Identify which cell holds the provided text, then report its (X, Y) central coordinate. 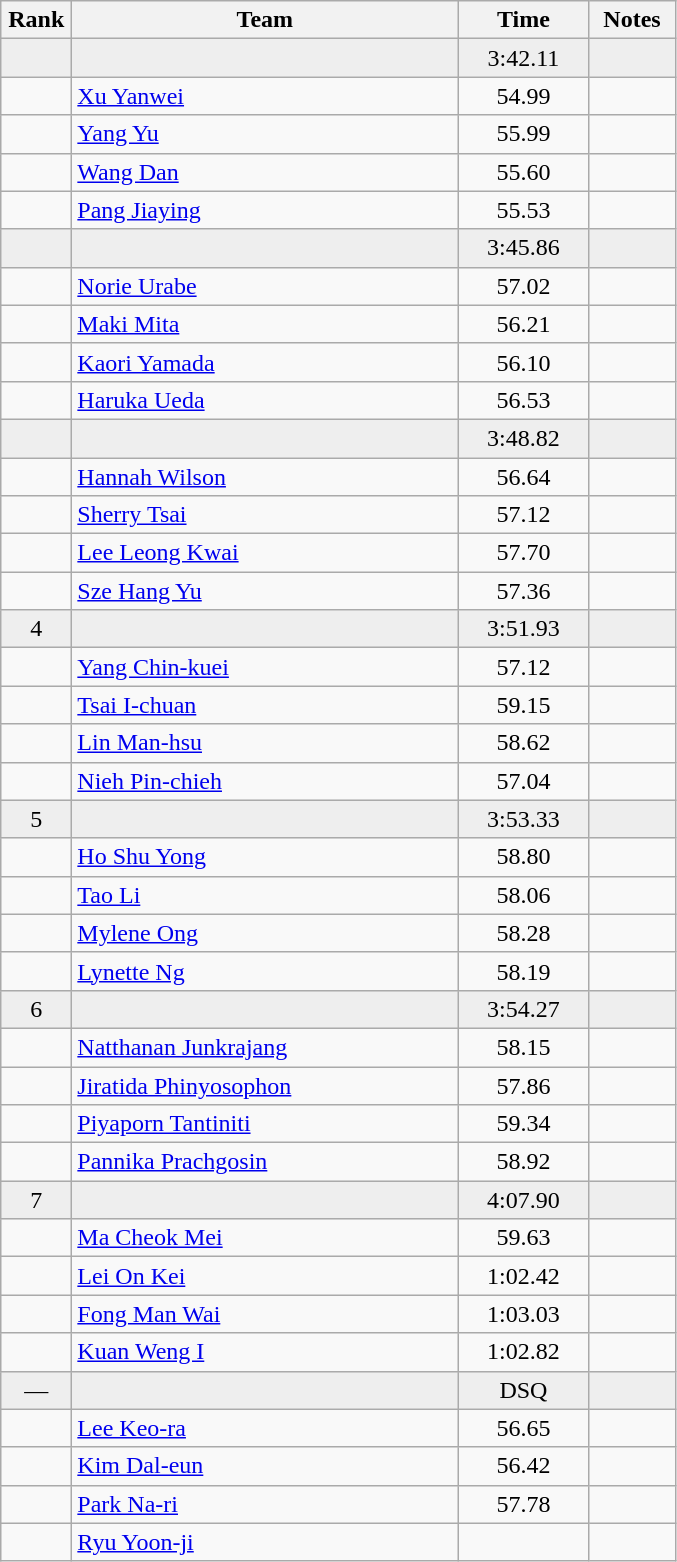
Team (265, 20)
58.62 (524, 743)
3:51.93 (524, 629)
56.65 (524, 1428)
Pang Jiaying (265, 210)
Hannah Wilson (265, 477)
Xu Yanwei (265, 96)
7 (36, 1200)
Kim Dal-eun (265, 1466)
3:45.86 (524, 248)
Yang Chin-kuei (265, 667)
57.04 (524, 781)
Lee Keo-ra (265, 1428)
55.60 (524, 172)
1:02.42 (524, 1276)
56.21 (524, 324)
Lee Leong Kwai (265, 553)
Wang Dan (265, 172)
Mylene Ong (265, 933)
Sherry Tsai (265, 515)
Haruka Ueda (265, 400)
58.28 (524, 933)
Lynette Ng (265, 971)
Yang Yu (265, 134)
Tao Li (265, 895)
3:42.11 (524, 58)
Tsai I-chuan (265, 705)
57.70 (524, 553)
Ryu Yoon-ji (265, 1542)
Maki Mita (265, 324)
54.99 (524, 96)
Jiratida Phinyosophon (265, 1085)
59.15 (524, 705)
55.53 (524, 210)
57.78 (524, 1504)
58.19 (524, 971)
59.63 (524, 1238)
56.10 (524, 362)
— (36, 1390)
DSQ (524, 1390)
Sze Hang Yu (265, 591)
57.86 (524, 1085)
58.92 (524, 1162)
Time (524, 20)
6 (36, 1009)
58.15 (524, 1047)
1:02.82 (524, 1352)
Notes (632, 20)
5 (36, 819)
57.36 (524, 591)
Kaori Yamada (265, 362)
Park Na-ri (265, 1504)
Lin Man-hsu (265, 743)
59.34 (524, 1124)
Lei On Kei (265, 1276)
3:53.33 (524, 819)
58.06 (524, 895)
56.64 (524, 477)
Nieh Pin-chieh (265, 781)
58.80 (524, 857)
56.53 (524, 400)
3:54.27 (524, 1009)
Ma Cheok Mei (265, 1238)
1:03.03 (524, 1314)
Fong Man Wai (265, 1314)
4:07.90 (524, 1200)
56.42 (524, 1466)
Rank (36, 20)
55.99 (524, 134)
Piyaporn Tantiniti (265, 1124)
57.02 (524, 286)
Kuan Weng I (265, 1352)
Pannika Prachgosin (265, 1162)
4 (36, 629)
3:48.82 (524, 438)
Norie Urabe (265, 286)
Natthanan Junkrajang (265, 1047)
Ho Shu Yong (265, 857)
